Scan for the cell matching the given text and deliver its (x, y) coordinate at center. 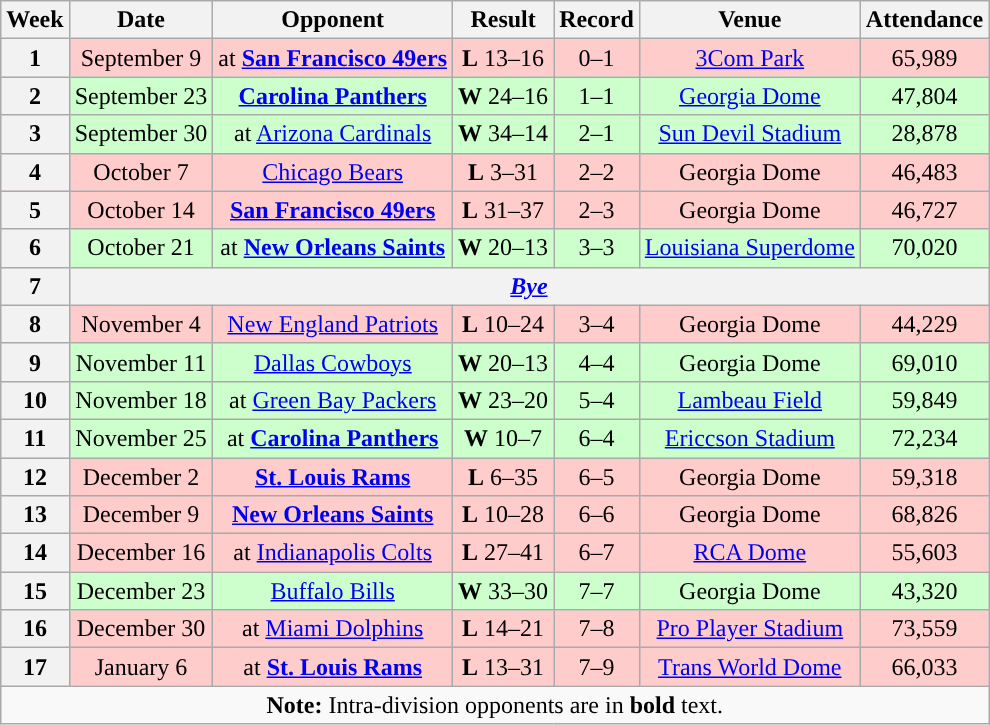
9 (35, 362)
4 (35, 172)
5–4 (597, 400)
New England Patriots (333, 324)
47,804 (924, 96)
66,033 (924, 667)
at Indianapolis Colts (333, 553)
2 (35, 96)
W 24–16 (504, 96)
at Carolina Panthers (333, 438)
L 14–21 (504, 629)
46,727 (924, 210)
W 10–7 (504, 438)
3Com Park (750, 58)
69,010 (924, 362)
46,483 (924, 172)
W 23–20 (504, 400)
Louisiana Superdome (750, 248)
at Miami Dolphins (333, 629)
59,318 (924, 477)
L 6–35 (504, 477)
New Orleans Saints (333, 515)
12 (35, 477)
1 (35, 58)
Week (35, 20)
at New Orleans Saints (333, 248)
November 4 (141, 324)
L 13–31 (504, 667)
44,229 (924, 324)
8 (35, 324)
Dallas Cowboys (333, 362)
5 (35, 210)
10 (35, 400)
L 27–41 (504, 553)
3–3 (597, 248)
RCA Dome (750, 553)
L 31–37 (504, 210)
at Arizona Cardinals (333, 134)
2–3 (597, 210)
Date (141, 20)
L 3–31 (504, 172)
3–4 (597, 324)
73,559 (924, 629)
November 25 (141, 438)
Trans World Dome (750, 667)
Buffalo Bills (333, 591)
October 7 (141, 172)
11 (35, 438)
4–4 (597, 362)
Attendance (924, 20)
at San Francisco 49ers (333, 58)
Ericcson Stadium (750, 438)
Chicago Bears (333, 172)
Venue (750, 20)
2–1 (597, 134)
San Francisco 49ers (333, 210)
59,849 (924, 400)
43,320 (924, 591)
September 9 (141, 58)
December 30 (141, 629)
Lambeau Field (750, 400)
1–1 (597, 96)
January 6 (141, 667)
13 (35, 515)
September 30 (141, 134)
6–7 (597, 553)
14 (35, 553)
Result (504, 20)
Carolina Panthers (333, 96)
L 10–24 (504, 324)
72,234 (924, 438)
3 (35, 134)
September 23 (141, 96)
68,826 (924, 515)
6–6 (597, 515)
28,878 (924, 134)
17 (35, 667)
October 21 (141, 248)
15 (35, 591)
0–1 (597, 58)
6 (35, 248)
Pro Player Stadium (750, 629)
7–7 (597, 591)
Bye (529, 286)
St. Louis Rams (333, 477)
November 18 (141, 400)
at St. Louis Rams (333, 667)
7–8 (597, 629)
December 9 (141, 515)
December 23 (141, 591)
Note: Intra-division opponents are in bold text. (495, 705)
6–5 (597, 477)
7–9 (597, 667)
16 (35, 629)
Record (597, 20)
December 2 (141, 477)
55,603 (924, 553)
2–2 (597, 172)
L 10–28 (504, 515)
65,989 (924, 58)
7 (35, 286)
W 34–14 (504, 134)
70,020 (924, 248)
October 14 (141, 210)
W 33–30 (504, 591)
6–4 (597, 438)
L 13–16 (504, 58)
at Green Bay Packers (333, 400)
Opponent (333, 20)
Sun Devil Stadium (750, 134)
December 16 (141, 553)
November 11 (141, 362)
